Scan for the cell matching the given text and deliver its (X, Y) coordinate at center. 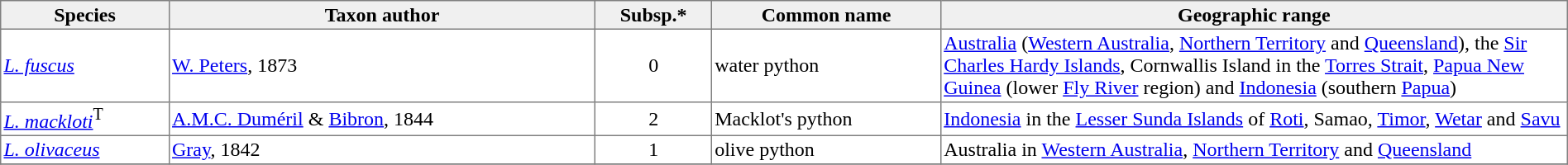
olive python (825, 150)
L. olivaceus (85, 150)
Australia in Western Australia, Northern Territory and Queensland (1254, 150)
Species (85, 15)
L. macklotiT (85, 119)
Geographic range (1254, 15)
Macklot's python (825, 119)
0 (653, 65)
Gray, 1842 (382, 150)
Common name (825, 15)
1 (653, 150)
Subsp.* (653, 15)
Taxon author (382, 15)
W. Peters, 1873 (382, 65)
Indonesia in the Lesser Sunda Islands of Roti, Samao, Timor, Wetar and Savu (1254, 119)
2 (653, 119)
water python (825, 65)
L. fuscus (85, 65)
A.M.C. Duméril & Bibron, 1844 (382, 119)
